Capture the cell that displays the provided text and extract its [X, Y] central coordinate. 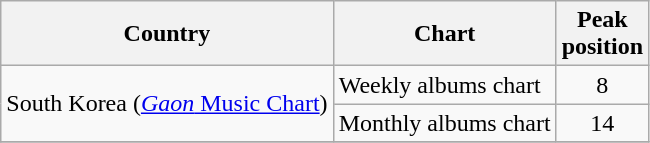
Monthly albums chart [444, 123]
8 [602, 85]
South Korea (Gaon Music Chart) [167, 104]
14 [602, 123]
Weekly albums chart [444, 85]
Country [167, 34]
Chart [444, 34]
Peakposition [602, 34]
